Return the (X, Y) coordinate for the center point of the cell that contains the specified text.  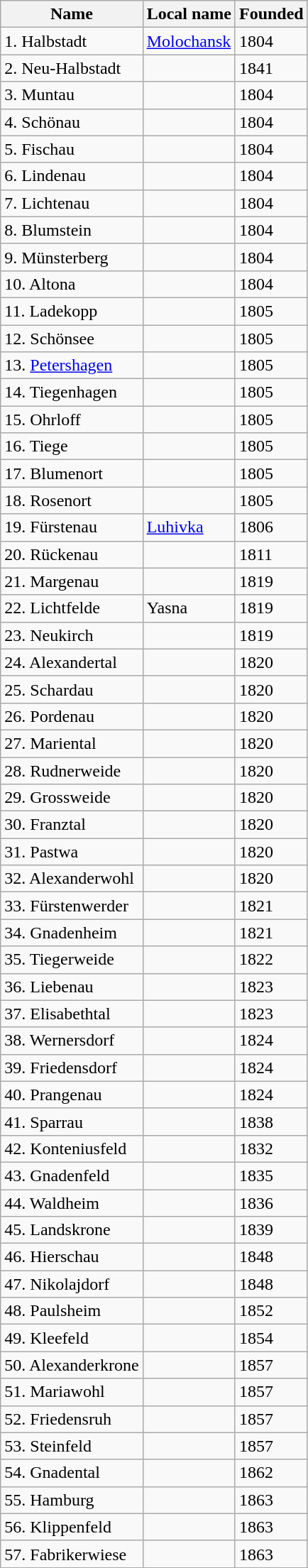
1. Halbstadt (72, 41)
11. Ladekopp (72, 311)
54. Gnadental (72, 1473)
31. Pastwa (72, 852)
9. Münsterberg (72, 257)
25. Schardau (72, 689)
7. Lichtenau (72, 203)
35. Tiegerweide (72, 960)
1832 (271, 1148)
57. Fabrikerwiese (72, 1554)
8. Blumstein (72, 230)
1862 (271, 1473)
48. Paulsheim (72, 1311)
56. Klippenfeld (72, 1527)
26. Pordenau (72, 716)
2. Neu-Halbstadt (72, 68)
1852 (271, 1311)
49. Kleefeld (72, 1338)
28. Rudnerweide (72, 770)
5. Fischau (72, 149)
50. Alexanderkrone (72, 1365)
1854 (271, 1338)
33. Fürstenwerder (72, 906)
37. Elisabethtal (72, 1014)
32. Alexanderwohl (72, 879)
24. Alexandertal (72, 662)
19. Fürstenau (72, 527)
27. Mariental (72, 743)
29. Grossweide (72, 798)
40. Prangenau (72, 1095)
22. Lichtfelde (72, 608)
44. Waldheim (72, 1203)
Local name (189, 14)
30. Franztal (72, 825)
15. Ohrloff (72, 420)
36. Liebenau (72, 987)
34. Gnadenheim (72, 933)
51. Mariawohl (72, 1392)
52. Friedensruh (72, 1419)
53. Steinfeld (72, 1446)
39. Friedensdorf (72, 1068)
17. Blumenort (72, 473)
Name (72, 14)
3. Muntau (72, 95)
20. Rückenau (72, 554)
Luhivka (189, 527)
6. Lindenau (72, 176)
41. Sparrau (72, 1122)
23. Neukirch (72, 635)
1811 (271, 554)
10. Altona (72, 284)
38. Wernersdorf (72, 1041)
55. Hamburg (72, 1500)
18. Rosenort (72, 500)
4. Schönau (72, 122)
1839 (271, 1230)
1838 (271, 1122)
13. Petershagen (72, 366)
Founded (271, 14)
1836 (271, 1203)
21. Margenau (72, 581)
1835 (271, 1175)
12. Schönsee (72, 339)
1806 (271, 527)
42. Konteniusfeld (72, 1148)
Yasna (189, 608)
43. Gnadenfeld (72, 1175)
47. Nikolajdorf (72, 1284)
14. Tiegenhagen (72, 393)
Molochansk (189, 41)
46. Hierschau (72, 1257)
45. Landskrone (72, 1230)
16. Tiege (72, 446)
1841 (271, 68)
1822 (271, 960)
